From the cell containing the given text, extract its center point as (x, y) coordinate. 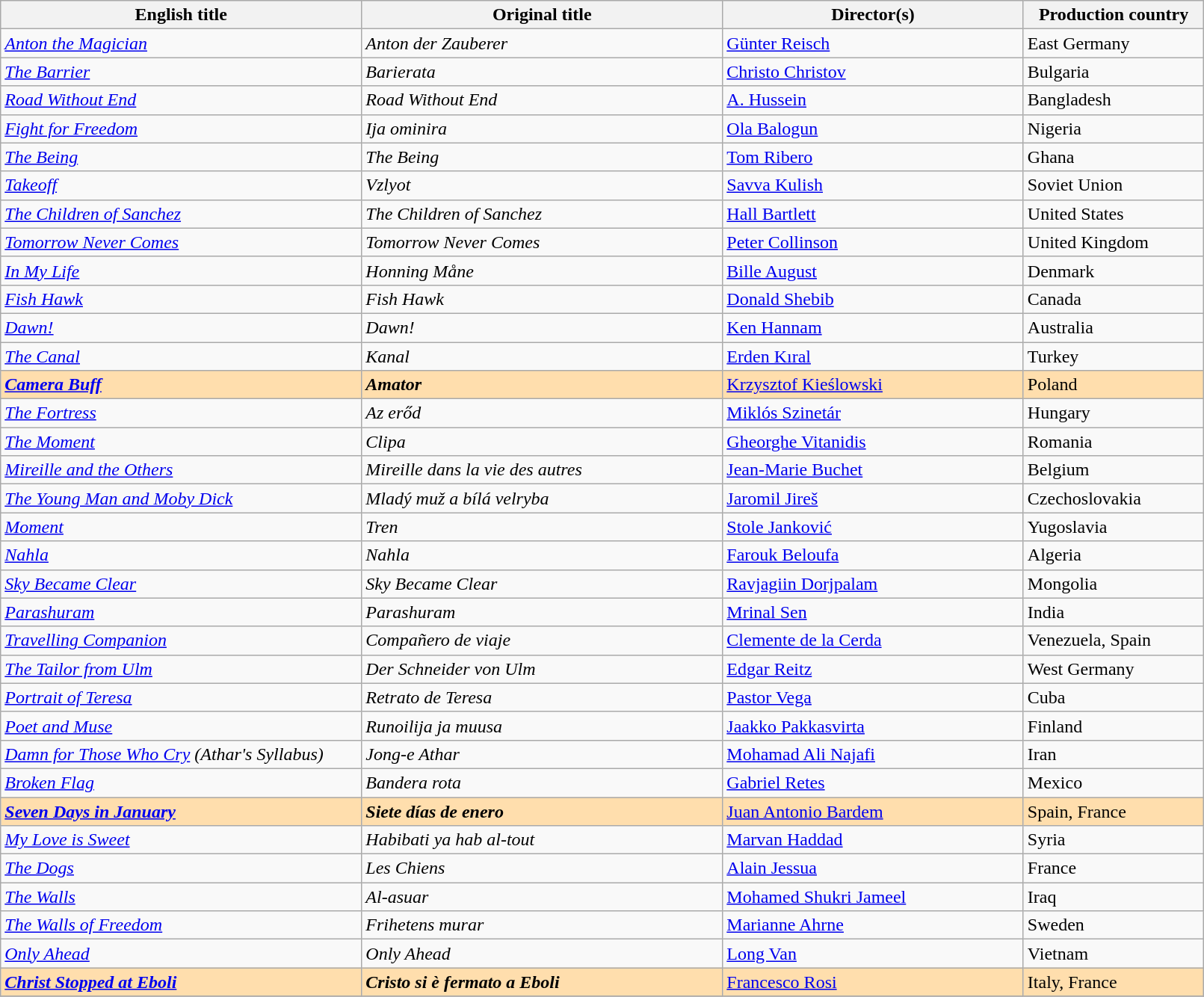
Amator (543, 385)
Mexico (1114, 783)
Ghana (1114, 157)
Poet and Muse (181, 726)
Finland (1114, 726)
Az erőd (543, 413)
Erden Kıral (873, 356)
Mohamed Shukri Jameel (873, 897)
Moment (181, 527)
English title (181, 15)
Mladý muž a bílá velryba (543, 498)
Denmark (1114, 271)
Honning Måne (543, 271)
Original title (543, 15)
Iran (1114, 754)
Al-asuar (543, 897)
The Fortress (181, 413)
Yugoslavia (1114, 527)
Seven Days in January (181, 811)
Siete días de enero (543, 811)
Hungary (1114, 413)
Habibati ya hab al-tout (543, 840)
Nigeria (1114, 129)
Edgar Reitz (873, 669)
Production country (1114, 15)
Mrinal Sen (873, 612)
East Germany (1114, 43)
The Walls (181, 897)
Retrato de Teresa (543, 697)
Peter Collinson (873, 242)
Frihetens murar (543, 925)
Cuba (1114, 697)
Francesco Rosi (873, 982)
Ravjagiin Dorjpalam (873, 584)
Portrait of Teresa (181, 697)
West Germany (1114, 669)
The Tailor from Ulm (181, 669)
Ken Hannam (873, 327)
My Love is Sweet (181, 840)
Vietnam (1114, 954)
Barierata (543, 72)
Clemente de la Cerda (873, 641)
Jaromil Jireš (873, 498)
Kanal (543, 356)
Sweden (1114, 925)
Algeria (1114, 555)
Soviet Union (1114, 185)
Stole Janković (873, 527)
Gheorghe Vitanidis (873, 442)
Mireille dans la vie des autres (543, 470)
Gabriel Retes (873, 783)
Savva Kulish (873, 185)
Turkey (1114, 356)
Donald Shebib (873, 299)
Vzlyot (543, 185)
The Walls of Freedom (181, 925)
Anton der Zauberer (543, 43)
Romania (1114, 442)
Farouk Beloufa (873, 555)
Jong-e Athar (543, 754)
Christo Christov (873, 72)
Hall Bartlett (873, 214)
Jean-Marie Buchet (873, 470)
United Kingdom (1114, 242)
Tom Ribero (873, 157)
Cristo si è fermato a Eboli (543, 982)
Compañero de viaje (543, 641)
In My Life (181, 271)
Marvan Haddad (873, 840)
Bangladesh (1114, 100)
Ola Balogun (873, 129)
Venezuela, Spain (1114, 641)
Long Van (873, 954)
Director(s) (873, 15)
Christ Stopped at Eboli (181, 982)
Travelling Companion (181, 641)
Marianne Ahrne (873, 925)
Anton the Magician (181, 43)
Fight for Freedom (181, 129)
Miklós Szinetár (873, 413)
A. Hussein (873, 100)
Pastor Vega (873, 697)
Australia (1114, 327)
Mohamad Ali Najafi (873, 754)
The Dogs (181, 868)
Poland (1114, 385)
Ija ominira (543, 129)
United States (1114, 214)
Günter Reisch (873, 43)
Mireille and the Others (181, 470)
Canada (1114, 299)
The Barrier (181, 72)
Spain, France (1114, 811)
Runoilija ja muusa (543, 726)
Bulgaria (1114, 72)
Belgium (1114, 470)
The Moment (181, 442)
Juan Antonio Bardem (873, 811)
Damn for Those Who Cry (Athar's Syllabus) (181, 754)
France (1114, 868)
Clipa (543, 442)
India (1114, 612)
Mongolia (1114, 584)
Syria (1114, 840)
The Young Man and Moby Dick (181, 498)
Iraq (1114, 897)
Jaakko Pakkasvirta (873, 726)
Takeoff (181, 185)
Broken Flag (181, 783)
Bandera rota (543, 783)
Der Schneider von Ulm (543, 669)
Italy, France (1114, 982)
Bille August (873, 271)
Tren (543, 527)
Les Chiens (543, 868)
The Canal (181, 356)
Alain Jessua (873, 868)
Krzysztof Kieślowski (873, 385)
Czechoslovakia (1114, 498)
Camera Buff (181, 385)
